Determine the (X, Y) coordinate at the center of the cell enclosing the given text.  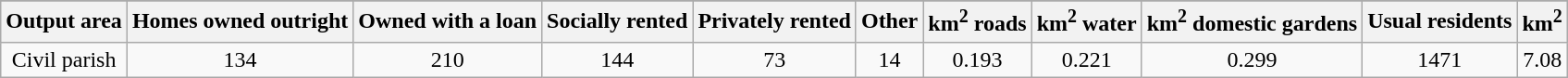
14 (889, 59)
Privately rented (775, 22)
Socially rented (618, 22)
0.221 (1086, 59)
210 (448, 59)
0.193 (977, 59)
km2 (1542, 22)
Homes owned outright (240, 22)
7.08 (1542, 59)
Usual residents (1439, 22)
Output area (65, 22)
73 (775, 59)
km2 domestic gardens (1252, 22)
km2 roads (977, 22)
144 (618, 59)
Other (889, 22)
0.299 (1252, 59)
Owned with a loan (448, 22)
134 (240, 59)
Civil parish (65, 59)
1471 (1439, 59)
km2 water (1086, 22)
